Identify which cell holds the provided text, then report its (x, y) central coordinate. 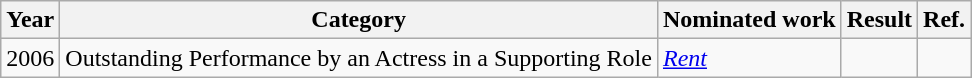
Ref. (944, 20)
Outstanding Performance by an Actress in a Supporting Role (359, 58)
Rent (749, 58)
Nominated work (749, 20)
Category (359, 20)
2006 (30, 58)
Result (879, 20)
Year (30, 20)
